From the cell containing the given text, extract its center point as (X, Y) coordinate. 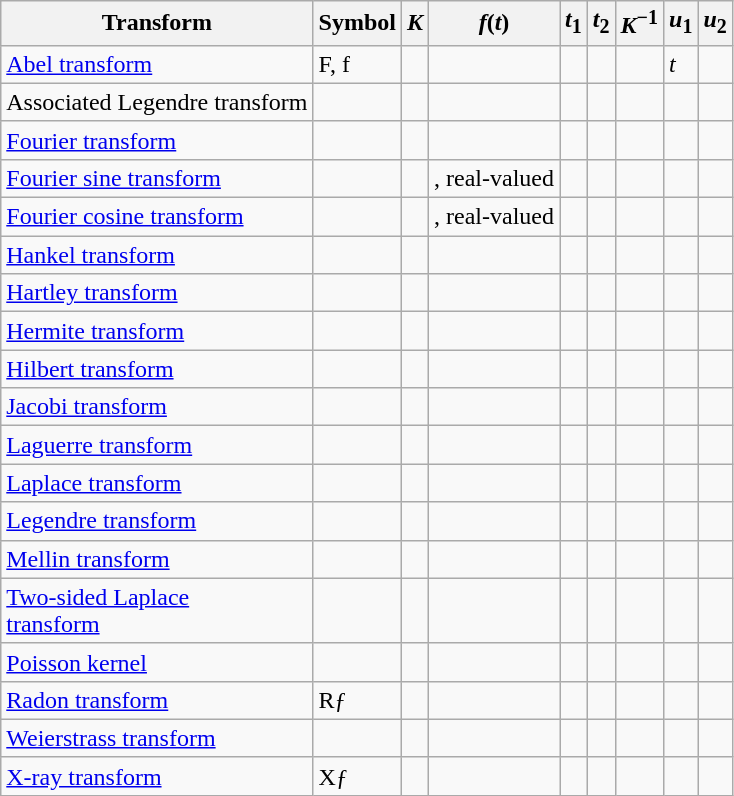
Hartley transform (157, 293)
Weierstrass transform (157, 738)
t (680, 64)
Associated Legendre transform (157, 102)
K−1 (639, 24)
Two-sided Laplacetransform (157, 610)
K (414, 24)
Fourier sine transform (157, 178)
Symbol (357, 24)
Poisson kernel (157, 662)
Mellin transform (157, 559)
Abel transform (157, 64)
Laplace transform (157, 483)
Fourier transform (157, 140)
Xƒ (357, 776)
t1 (574, 24)
Legendre transform (157, 521)
u2 (715, 24)
Fourier cosine transform (157, 217)
F, f (357, 64)
Rƒ (357, 700)
Radon transform (157, 700)
Hilbert transform (157, 369)
Laguerre transform (157, 445)
X-ray transform (157, 776)
Hankel transform (157, 255)
Transform (157, 24)
u1 (680, 24)
Hermite transform (157, 331)
t2 (601, 24)
f(t) (494, 24)
Jacobi transform (157, 407)
